Capture the cell that displays the provided text and extract its (X, Y) central coordinate. 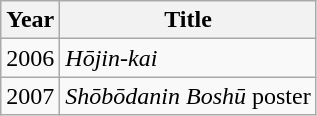
Hōjin-kai (188, 58)
Shōbōdanin Boshū poster (188, 96)
Title (188, 20)
2007 (30, 96)
Year (30, 20)
2006 (30, 58)
